For the text-containing cell, return its midpoint in [X, Y] coordinate format. 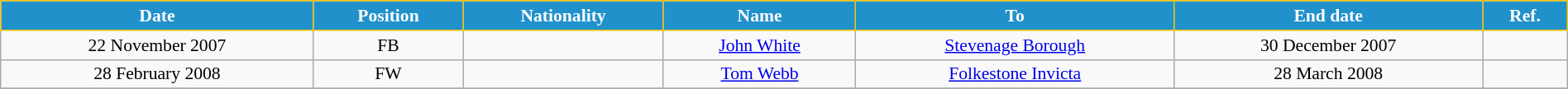
Date [157, 16]
Folkestone Invicta [1016, 74]
28 February 2008 [157, 74]
Tom Webb [759, 74]
FB [389, 45]
John White [759, 45]
28 March 2008 [1328, 74]
Ref. [1525, 16]
FW [389, 74]
22 November 2007 [157, 45]
End date [1328, 16]
Stevenage Borough [1016, 45]
Position [389, 16]
Nationality [563, 16]
Name [759, 16]
30 December 2007 [1328, 45]
To [1016, 16]
